For the text-containing cell, return its midpoint in [x, y] coordinate format. 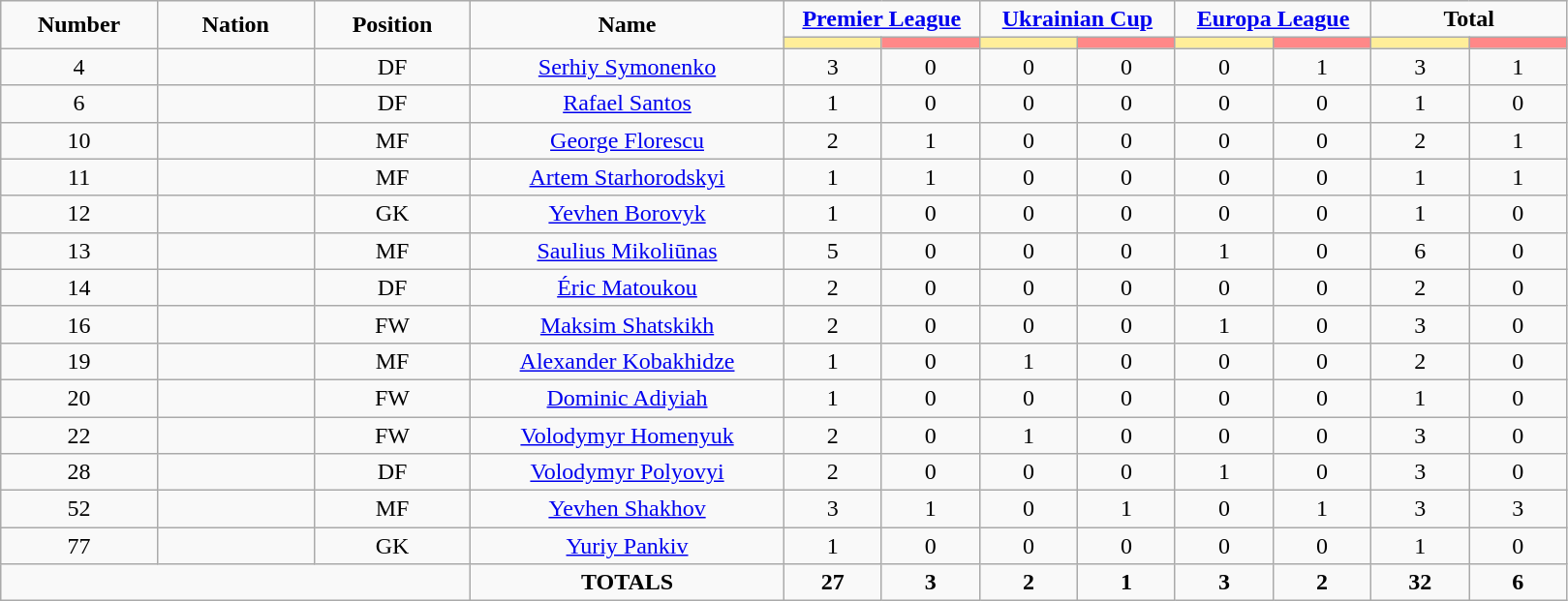
Yuriy Pankiv [628, 546]
27 [833, 583]
Rafael Santos [628, 104]
52 [79, 509]
Yevhen Shakhov [628, 509]
28 [79, 472]
19 [79, 361]
Position [392, 25]
Europa League [1273, 19]
George Florescu [628, 140]
TOTALS [628, 583]
11 [79, 177]
Name [628, 25]
Number [79, 25]
14 [79, 287]
Nation [235, 25]
Yevhen Borovyk [628, 214]
Maksim Shatskikh [628, 324]
Total [1469, 19]
Ukrainian Cup [1077, 19]
22 [79, 435]
10 [79, 140]
Éric Matoukou [628, 287]
20 [79, 398]
Premier League [881, 19]
16 [79, 324]
12 [79, 214]
4 [79, 67]
5 [833, 251]
Alexander Kobakhidze [628, 361]
Saulius Mikoliūnas [628, 251]
77 [79, 546]
Serhiy Symonenko [628, 67]
Dominic Adiyiah [628, 398]
Volodymyr Polyovyi [628, 472]
Artem Starhorodskyi [628, 177]
13 [79, 251]
32 [1420, 583]
Volodymyr Homenyuk [628, 435]
